From the cell containing the given text, extract its center point as (x, y) coordinate. 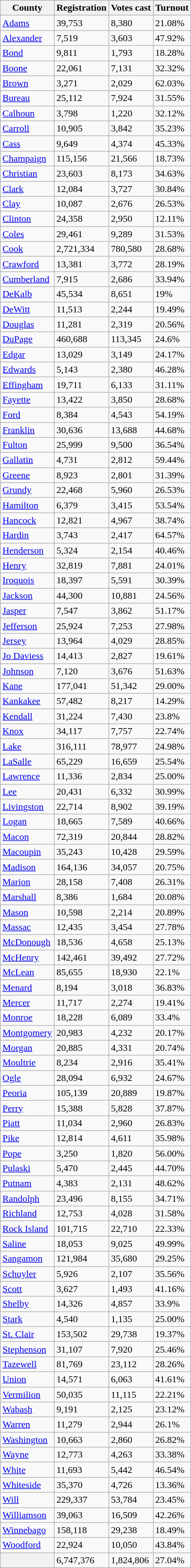
12.11% (172, 219)
24.6% (172, 339)
McHenry (27, 957)
9,025 (131, 1244)
23,496 (81, 1199)
7,519 (81, 38)
15,388 (81, 1108)
Gallatin (27, 460)
30.39% (172, 580)
43.84% (172, 1545)
4,857 (131, 1304)
20,844 (131, 837)
Henderson (27, 550)
St. Clair (27, 1334)
50,035 (81, 1394)
18.28% (172, 53)
29.00% (172, 686)
7,430 (131, 716)
20.56% (172, 324)
Grundy (27, 490)
51,342 (131, 686)
12,814 (81, 1138)
25.46% (172, 1349)
48.62% (172, 1184)
9,191 (81, 1410)
35.23% (172, 128)
3,676 (131, 671)
6,332 (131, 792)
Madison (27, 867)
2,274 (131, 1003)
2,676 (131, 204)
29.25% (172, 1259)
19.87% (172, 1093)
Morgan (27, 1048)
23.12% (172, 1410)
2,686 (131, 279)
Warren (27, 1425)
6,932 (131, 1078)
9,289 (131, 234)
6,747,376 (81, 1560)
460,688 (81, 339)
36.83% (172, 988)
20.89% (172, 912)
33.94% (172, 279)
19.37% (172, 1334)
29,738 (131, 1334)
158,118 (81, 1530)
3,862 (131, 611)
16,659 (131, 761)
54.19% (172, 415)
53,784 (131, 1500)
13,964 (81, 641)
Schuyler (27, 1274)
2,417 (131, 535)
20,889 (131, 1093)
18.73% (172, 158)
7,757 (131, 731)
8,234 (81, 1063)
32.12% (172, 113)
29,461 (81, 234)
Lee (27, 792)
Franklin (27, 430)
Kane (27, 686)
115,156 (81, 158)
11,336 (81, 776)
5,324 (81, 550)
Putnam (27, 1184)
4,967 (131, 520)
56.00% (172, 1153)
26.82% (172, 1440)
39,753 (81, 23)
Rock Island (27, 1229)
4,658 (131, 942)
Shelby (27, 1304)
28.82% (172, 837)
28.19% (172, 264)
LaSalle (27, 761)
11,717 (81, 1003)
21.08% (172, 23)
32.32% (172, 68)
Jersey (27, 641)
11,693 (81, 1470)
65,229 (81, 761)
8,217 (131, 701)
Piatt (27, 1123)
34.71% (172, 1199)
2,860 (131, 1440)
2,916 (131, 1063)
Jackson (27, 596)
White (27, 1470)
7,120 (81, 671)
27.04% (172, 1560)
Peoria (27, 1093)
Whiteside (27, 1485)
Crawford (27, 264)
30,636 (81, 430)
10,428 (131, 852)
24.01% (172, 565)
30.84% (172, 189)
35.98% (172, 1138)
20,431 (81, 792)
105,139 (81, 1093)
13,688 (131, 430)
33.9% (172, 1304)
23,112 (131, 1364)
Votes cast (131, 8)
30.99% (172, 792)
3,743 (81, 535)
11,513 (81, 309)
Coles (27, 234)
14.29% (172, 701)
49.99% (172, 1244)
McLean (27, 972)
7,408 (131, 882)
1,820 (131, 1153)
7,131 (131, 68)
35,243 (81, 852)
20,885 (81, 1048)
Cook (27, 249)
22.74% (172, 731)
14,326 (81, 1304)
Livingston (27, 807)
2,029 (131, 83)
13,422 (81, 400)
9,500 (131, 445)
21,566 (131, 158)
Mercer (27, 1003)
35.41% (172, 1063)
2,834 (131, 776)
Iroquois (27, 580)
Cumberland (27, 279)
DeWitt (27, 309)
8,923 (81, 475)
Douglas (27, 324)
81,769 (81, 1364)
Jasper (27, 611)
4,540 (81, 1319)
5,143 (81, 369)
1,220 (131, 113)
177,041 (81, 686)
22.33% (172, 1229)
26.1% (172, 1425)
Alexander (27, 38)
2,244 (131, 309)
10,050 (131, 1545)
24.56% (172, 596)
Wayne (27, 1455)
8,155 (131, 1199)
39,063 (81, 1515)
8,194 (81, 988)
Sangamon (27, 1259)
34.63% (172, 173)
2,319 (131, 324)
Calhoun (27, 113)
Hamilton (27, 505)
24,358 (81, 219)
10,905 (81, 128)
12,753 (81, 1214)
41.61% (172, 1379)
9,649 (81, 143)
28,158 (81, 882)
Marshall (27, 897)
Hancock (27, 520)
44.68% (172, 430)
7,547 (81, 611)
24.98% (172, 746)
11,115 (131, 1394)
Saline (27, 1244)
DuPage (27, 339)
40.46% (172, 550)
316,111 (81, 746)
22,710 (131, 1229)
28.85% (172, 641)
64.57% (172, 535)
39,492 (131, 957)
31,107 (81, 1349)
Bureau (27, 98)
25,112 (81, 98)
13,381 (81, 264)
31.53% (172, 234)
10,087 (81, 204)
51.63% (172, 671)
3,842 (131, 128)
19.61% (172, 656)
35,370 (81, 1485)
7,920 (131, 1349)
23,603 (81, 173)
6,379 (81, 505)
31.11% (172, 384)
164,136 (81, 867)
31,224 (81, 716)
5,442 (131, 1470)
Perry (27, 1108)
Fulton (27, 445)
85,655 (81, 972)
12,435 (81, 927)
20.08% (172, 897)
45.33% (172, 143)
6,063 (131, 1379)
Scott (27, 1289)
13.36% (172, 1485)
2,214 (131, 912)
2,125 (131, 1410)
Kendall (27, 716)
7,915 (81, 279)
1,824,806 (131, 1560)
19% (172, 294)
Moultrie (27, 1063)
Woodford (27, 1545)
4,232 (131, 1033)
Registration (81, 8)
4,611 (131, 1138)
14,571 (81, 1379)
26.83% (172, 1123)
4,374 (131, 143)
Boone (27, 68)
Greene (27, 475)
45,534 (81, 294)
Macoupin (27, 852)
3,850 (131, 400)
Winnebago (27, 1530)
20.17% (172, 1033)
113,345 (131, 339)
Mason (27, 912)
7,253 (131, 626)
24.67% (172, 1078)
3,727 (131, 189)
Adams (27, 23)
31.39% (172, 475)
Montgomery (27, 1033)
18,053 (81, 1244)
41.16% (172, 1289)
Washington (27, 1440)
22,468 (81, 490)
14,413 (81, 656)
24.17% (172, 354)
3,627 (81, 1289)
2,721,334 (81, 249)
20,983 (81, 1033)
11,279 (81, 1425)
Effingham (27, 384)
4,263 (131, 1455)
Hardin (27, 535)
Cass (27, 143)
18,397 (81, 580)
142,461 (81, 957)
22,061 (81, 68)
23.45% (172, 1500)
10,881 (131, 596)
1,793 (131, 53)
Ogle (27, 1078)
10,598 (81, 912)
Macon (27, 837)
12,773 (81, 1455)
22.21% (172, 1394)
2,107 (131, 1274)
3,149 (131, 354)
5,470 (81, 1168)
18,228 (81, 1018)
Kankakee (27, 701)
62.03% (172, 83)
Union (27, 1379)
780,580 (131, 249)
6,133 (131, 384)
2,827 (131, 656)
53.54% (172, 505)
Clay (27, 204)
4,331 (131, 1048)
18.49% (172, 1530)
3,798 (81, 113)
8,902 (131, 807)
Williamson (27, 1515)
35,680 (131, 1259)
57,482 (81, 701)
13,029 (81, 354)
8,173 (131, 173)
4,383 (81, 1184)
36.54% (172, 445)
39.19% (172, 807)
46.54% (172, 1470)
25,924 (81, 626)
46.28% (172, 369)
Lawrence (27, 776)
Henry (27, 565)
2,131 (131, 1184)
2,445 (131, 1168)
3,271 (81, 83)
12,084 (81, 189)
18,665 (81, 822)
Stephenson (27, 1349)
Clark (27, 189)
9,811 (81, 53)
10,663 (81, 1440)
DeKalb (27, 294)
Edgar (27, 354)
4,029 (131, 641)
2,944 (131, 1425)
Will (27, 1500)
19.41% (172, 1003)
Vermilion (27, 1394)
25,999 (81, 445)
101,715 (81, 1229)
3,250 (81, 1153)
22,714 (81, 807)
34,117 (81, 731)
2,380 (131, 369)
8,384 (81, 415)
20.75% (172, 867)
5,960 (131, 490)
Fayette (27, 400)
28.26% (172, 1364)
Christian (27, 173)
Stark (27, 1319)
59.44% (172, 460)
3,415 (131, 505)
31.58% (172, 1214)
McDonough (27, 942)
33.4% (172, 1018)
51.17% (172, 611)
Pope (27, 1153)
22,924 (81, 1545)
25.13% (172, 942)
27.98% (172, 626)
16,509 (131, 1515)
County (27, 8)
26.31% (172, 882)
33.38% (172, 1455)
2,950 (131, 219)
2,154 (131, 550)
Carroll (27, 128)
18,930 (131, 972)
Monroe (27, 1018)
29,238 (131, 1530)
Champaign (27, 158)
19,711 (81, 384)
Randolph (27, 1199)
8,386 (81, 897)
3,454 (131, 927)
Brown (27, 83)
31.55% (172, 98)
8,380 (131, 23)
34,057 (131, 867)
20.74% (172, 1048)
Menard (27, 988)
11,034 (81, 1123)
Edwards (27, 369)
7,881 (131, 565)
Pike (27, 1138)
25.54% (172, 761)
Lake (27, 746)
27.72% (172, 957)
Clinton (27, 219)
35.56% (172, 1274)
4,543 (131, 415)
1,493 (131, 1289)
7,924 (131, 98)
12,821 (81, 520)
Ford (27, 415)
27.78% (172, 927)
38.74% (172, 520)
2,812 (131, 460)
3,018 (131, 988)
40.66% (172, 822)
2,801 (131, 475)
Marion (27, 882)
22.1% (172, 972)
1,684 (131, 897)
229,337 (81, 1500)
28,094 (81, 1078)
37.87% (172, 1108)
Logan (27, 822)
Johnson (27, 671)
23.8% (172, 716)
44.70% (172, 1168)
2,960 (131, 1123)
78,977 (131, 746)
11,281 (81, 324)
4,028 (131, 1214)
18,536 (81, 942)
Pulaski (27, 1168)
Turnout (172, 8)
29.59% (172, 852)
6,089 (131, 1018)
42.26% (172, 1515)
7,589 (131, 822)
72,319 (81, 837)
4,726 (131, 1485)
19.49% (172, 309)
Massac (27, 927)
3,772 (131, 264)
5,828 (131, 1108)
Bond (27, 53)
44,300 (81, 596)
153,502 (81, 1334)
47.92% (172, 38)
Jefferson (27, 626)
32,819 (81, 565)
3,603 (131, 38)
121,984 (81, 1259)
4,731 (81, 460)
5,926 (81, 1274)
8,651 (131, 294)
Jo Daviess (27, 656)
Tazewell (27, 1364)
Wabash (27, 1410)
1,135 (131, 1319)
Richland (27, 1214)
Knox (27, 731)
5,591 (131, 580)
